For the text-containing cell, return its midpoint in [x, y] coordinate format. 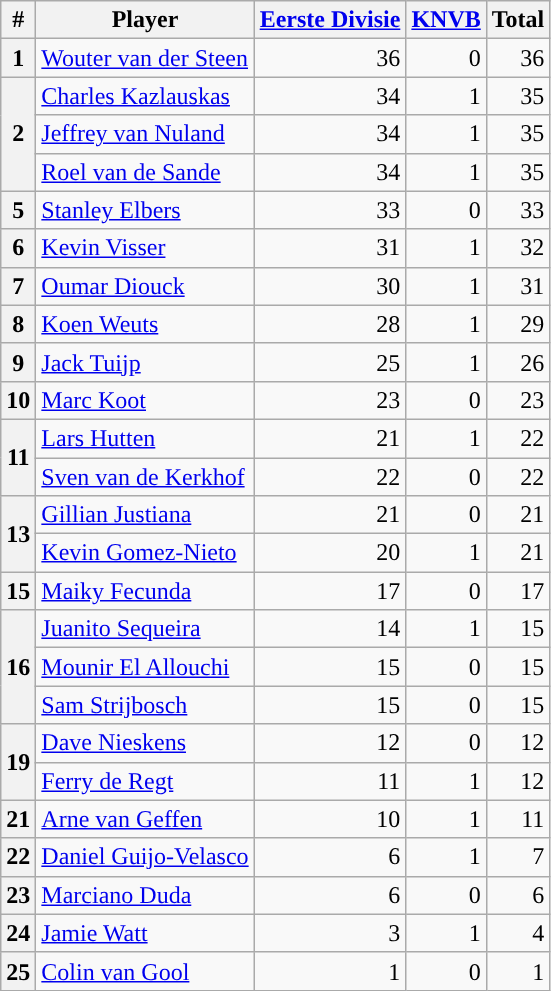
Ferry de Regt [145, 781]
Jack Tuijp [145, 362]
Wouter van der Steen [145, 58]
Total [518, 20]
Oumar Diouck [145, 286]
Gillian Justiana [145, 515]
Kevin Gomez-Nieto [145, 553]
Dave Nieskens [145, 743]
5 [18, 210]
14 [330, 629]
Eerste Divisie [330, 20]
26 [518, 362]
9 [18, 362]
32 [518, 248]
Sam Strijbosch [145, 705]
Juanito Sequeira [145, 629]
Marciano Duda [145, 895]
Mounir El Allouchi [145, 667]
Koen Weuts [145, 324]
Daniel Guijo-Velasco [145, 857]
Jeffrey van Nuland [145, 134]
19 [18, 762]
2 [18, 134]
Lars Hutten [145, 438]
Roel van de Sande [145, 172]
Kevin Visser [145, 248]
4 [518, 933]
Charles Kazlauskas [145, 96]
8 [18, 324]
28 [330, 324]
29 [518, 324]
13 [18, 534]
16 [18, 667]
KNVB [446, 20]
# [18, 20]
24 [18, 933]
Sven van de Kerkhof [145, 477]
Marc Koot [145, 400]
Arne van Geffen [145, 819]
Jamie Watt [145, 933]
20 [330, 553]
Colin van Gool [145, 971]
Maiky Fecunda [145, 591]
Player [145, 20]
30 [330, 286]
3 [330, 933]
Stanley Elbers [145, 210]
